Determine the [X, Y] coordinate at the center of the cell enclosing the given text.  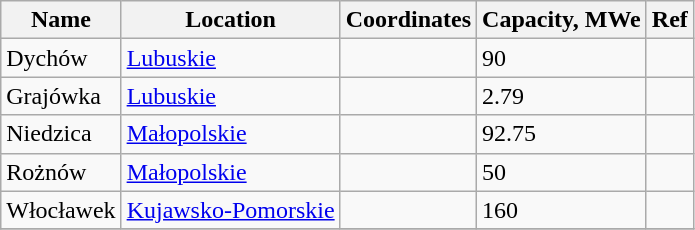
Niedzica [61, 134]
90 [562, 58]
Włocławek [61, 210]
Capacity, MWe [562, 20]
Grajówka [61, 96]
160 [562, 210]
Ref [670, 20]
Rożnów [61, 172]
92.75 [562, 134]
Location [230, 20]
Dychów [61, 58]
2.79 [562, 96]
50 [562, 172]
Kujawsko-Pomorskie [230, 210]
Name [61, 20]
Coordinates [408, 20]
